Provide the (x, y) coordinate of the cell's center where the given text is located.  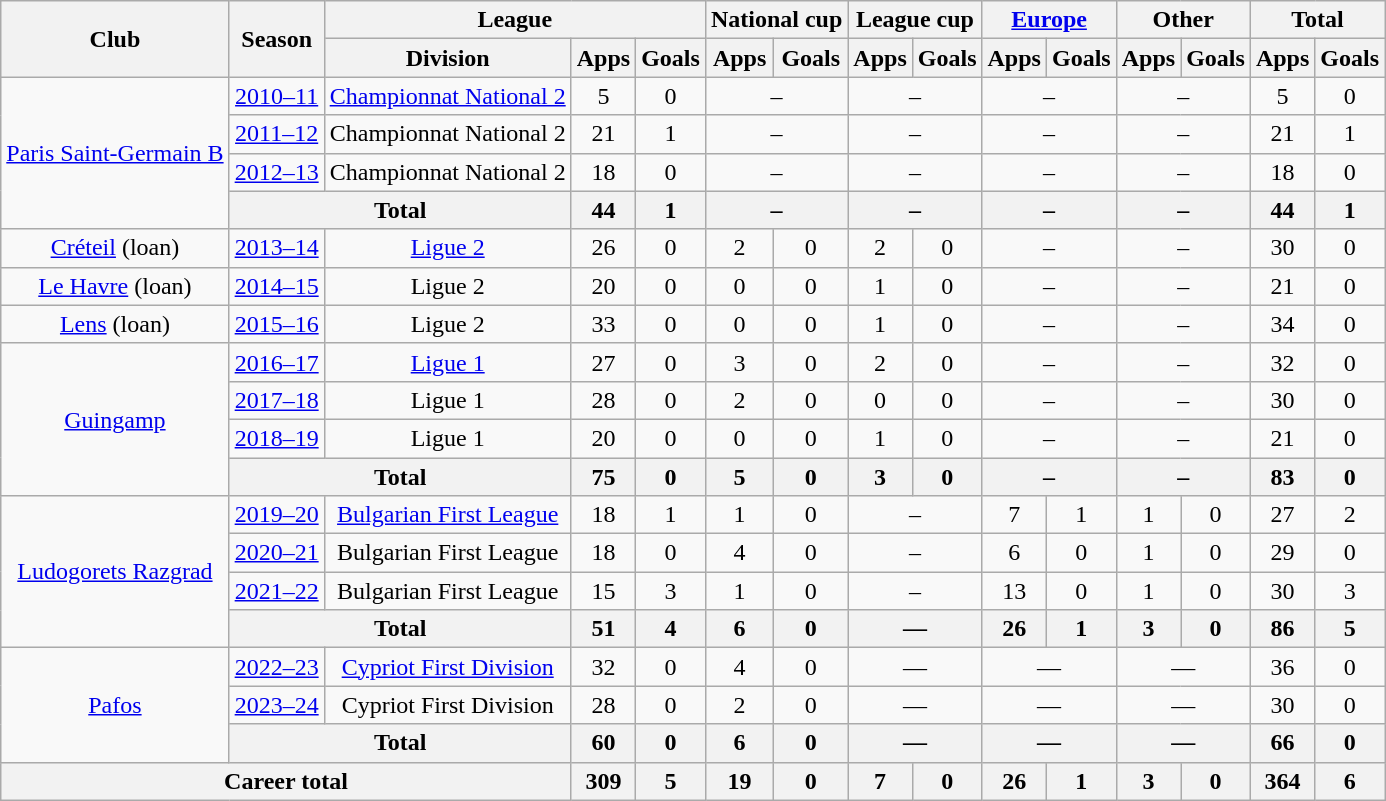
Le Havre (loan) (115, 286)
83 (1282, 477)
Paris Saint-Germain B (115, 153)
League cup (915, 20)
2021–22 (276, 591)
2018–19 (276, 438)
36 (1282, 667)
66 (1282, 743)
Europe (1049, 20)
League (514, 20)
Ludogorets Razgrad (115, 572)
2023–24 (276, 705)
2014–15 (276, 286)
19 (739, 781)
15 (603, 591)
60 (603, 743)
Guingamp (115, 419)
2013–14 (276, 248)
2017–18 (276, 400)
Other (1183, 20)
Division (448, 58)
Club (115, 39)
29 (1282, 553)
Season (276, 39)
2010–11 (276, 96)
13 (1014, 591)
86 (1282, 629)
2012–13 (276, 172)
Créteil (loan) (115, 248)
Career total (286, 781)
2011–12 (276, 134)
2020–21 (276, 553)
2019–20 (276, 515)
364 (1282, 781)
33 (603, 324)
75 (603, 477)
309 (603, 781)
51 (603, 629)
2022–23 (276, 667)
34 (1282, 324)
Lens (loan) (115, 324)
Pafos (115, 705)
National cup (776, 20)
2016–17 (276, 362)
2015–16 (276, 324)
